Return [x, y] of the center of cell containing provided text 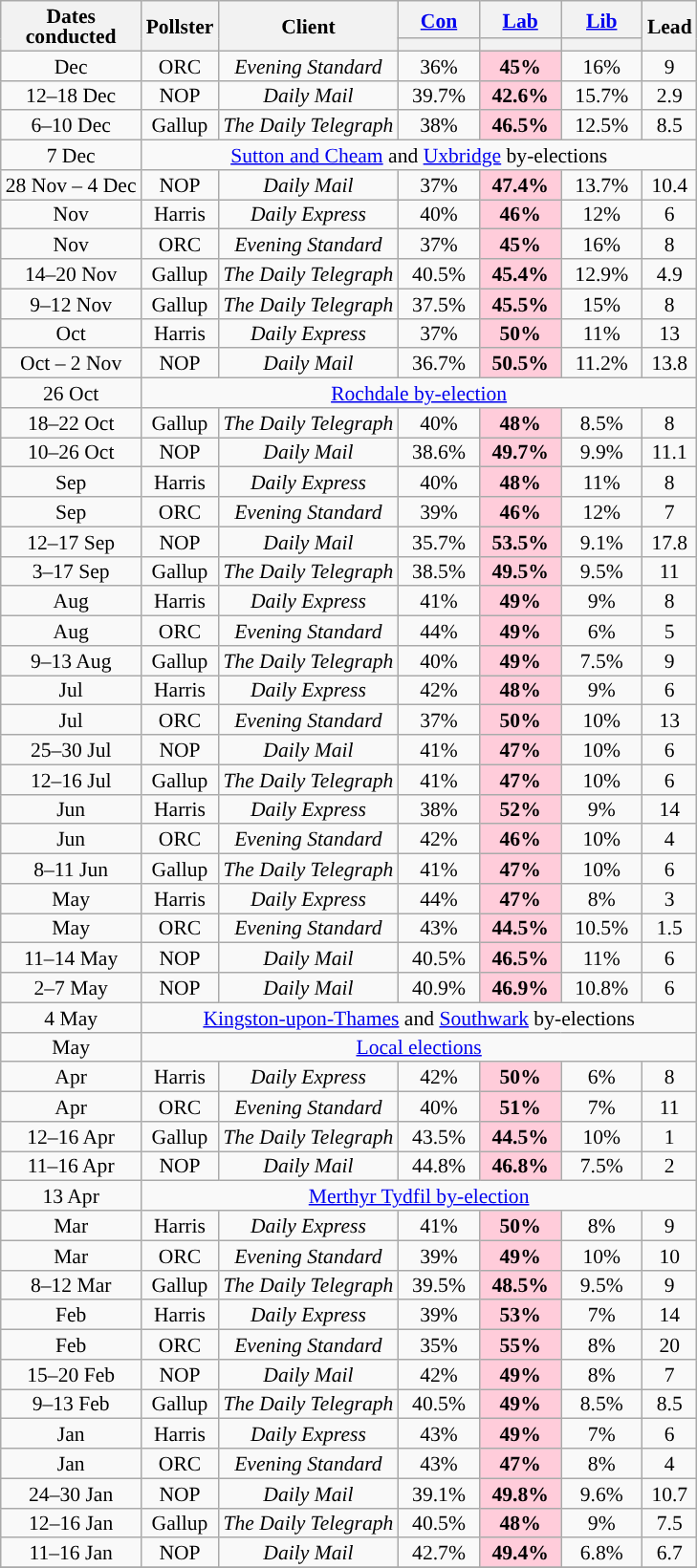
Dec [71, 65]
49.5% [520, 571]
Lead [669, 26]
36.7% [438, 363]
10 [669, 1256]
49.7% [520, 453]
26 Oct [71, 394]
Kingston-upon-Thames and Southwark by-elections [419, 1017]
17.8 [669, 541]
28 Nov – 4 Dec [71, 185]
6.7 [669, 1554]
Oct – 2 Nov [71, 363]
2–7 May [71, 988]
Sutton and Cheam and Uxbridge by-elections [419, 155]
7 Dec [71, 155]
13.8 [669, 363]
Client [308, 26]
9–13 Feb [71, 1405]
24–30 Jan [71, 1493]
40.9% [438, 988]
Datesconducted [71, 26]
Rochdale by-election [419, 394]
37.5% [438, 304]
46.9% [520, 988]
7.5 [669, 1523]
9.1% [602, 541]
53.5% [520, 541]
9–12 Nov [71, 304]
12–16 Jan [71, 1523]
15% [602, 304]
Con [438, 19]
38.6% [438, 453]
50.5% [520, 363]
12–16 Jul [71, 780]
4 May [71, 1017]
2.9 [669, 96]
10–26 Oct [71, 453]
Lib [602, 19]
2 [669, 1166]
10.7 [669, 1493]
13.7% [602, 185]
1 [669, 1137]
35.7% [438, 541]
8–12 Mar [71, 1284]
12.5% [602, 126]
35% [438, 1345]
44.8% [438, 1166]
9–13 Aug [71, 661]
49.8% [520, 1493]
10.5% [602, 929]
15–20 Feb [71, 1374]
Oct [71, 333]
12.9% [602, 273]
42.6% [520, 96]
9.9% [602, 453]
11–14 May [71, 957]
45.5% [520, 304]
12–16 Apr [71, 1137]
39.5% [438, 1284]
3 [669, 898]
25–30 Jul [71, 749]
38.5% [438, 571]
6–10 Dec [71, 126]
10.8% [602, 988]
18–22 Oct [71, 422]
51% [520, 1106]
52% [520, 808]
9.6% [602, 1493]
45.4% [520, 273]
14–20 Nov [71, 273]
Lab [520, 19]
12–17 Sep [71, 541]
Merthyr Tydfil by-election [419, 1196]
8–11 Jun [71, 870]
3–17 Sep [71, 571]
42.7% [438, 1554]
Pollster [180, 26]
46.8% [520, 1166]
36% [438, 65]
Local elections [419, 1047]
11–16 Jan [71, 1554]
53% [520, 1315]
43.5% [438, 1137]
11.2% [602, 363]
5 [669, 631]
39.1% [438, 1493]
1.5 [669, 929]
55% [520, 1345]
6.8% [602, 1554]
48.5% [520, 1284]
4.9 [669, 273]
12–18 Dec [71, 96]
11–16 Apr [71, 1166]
47.4% [520, 185]
13 Apr [71, 1196]
39.7% [438, 96]
49.4% [520, 1554]
15.7% [602, 96]
10.4 [669, 185]
11.1 [669, 453]
20 [669, 1345]
